Pinpoint the cell where the given text exists, returning its [x, y] midpoint coordinate. 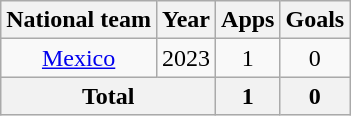
National team [79, 20]
2023 [186, 58]
Apps [248, 20]
Year [186, 20]
Mexico [79, 58]
Total [108, 96]
Goals [315, 20]
